Locate the cell with the specified text and output its [x, y] center coordinate. 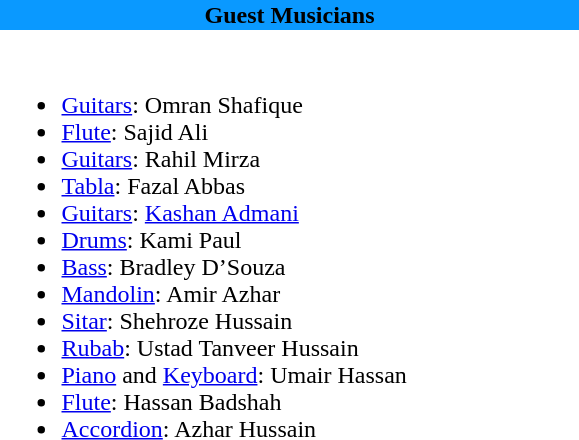
Guest Musicians [290, 15]
